Output the (X, Y) coordinate of the center of the cell containing the given text.  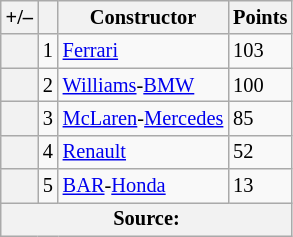
4 (48, 152)
1 (48, 51)
3 (48, 118)
+/– (20, 17)
85 (260, 118)
100 (260, 85)
2 (48, 85)
Renault (143, 152)
Points (260, 17)
BAR-Honda (143, 186)
Ferrari (143, 51)
Williams-BMW (143, 85)
52 (260, 152)
103 (260, 51)
5 (48, 186)
13 (260, 186)
Source: (147, 219)
Constructor (143, 17)
McLaren-Mercedes (143, 118)
